Identify which cell holds the provided text, then report its [x, y] central coordinate. 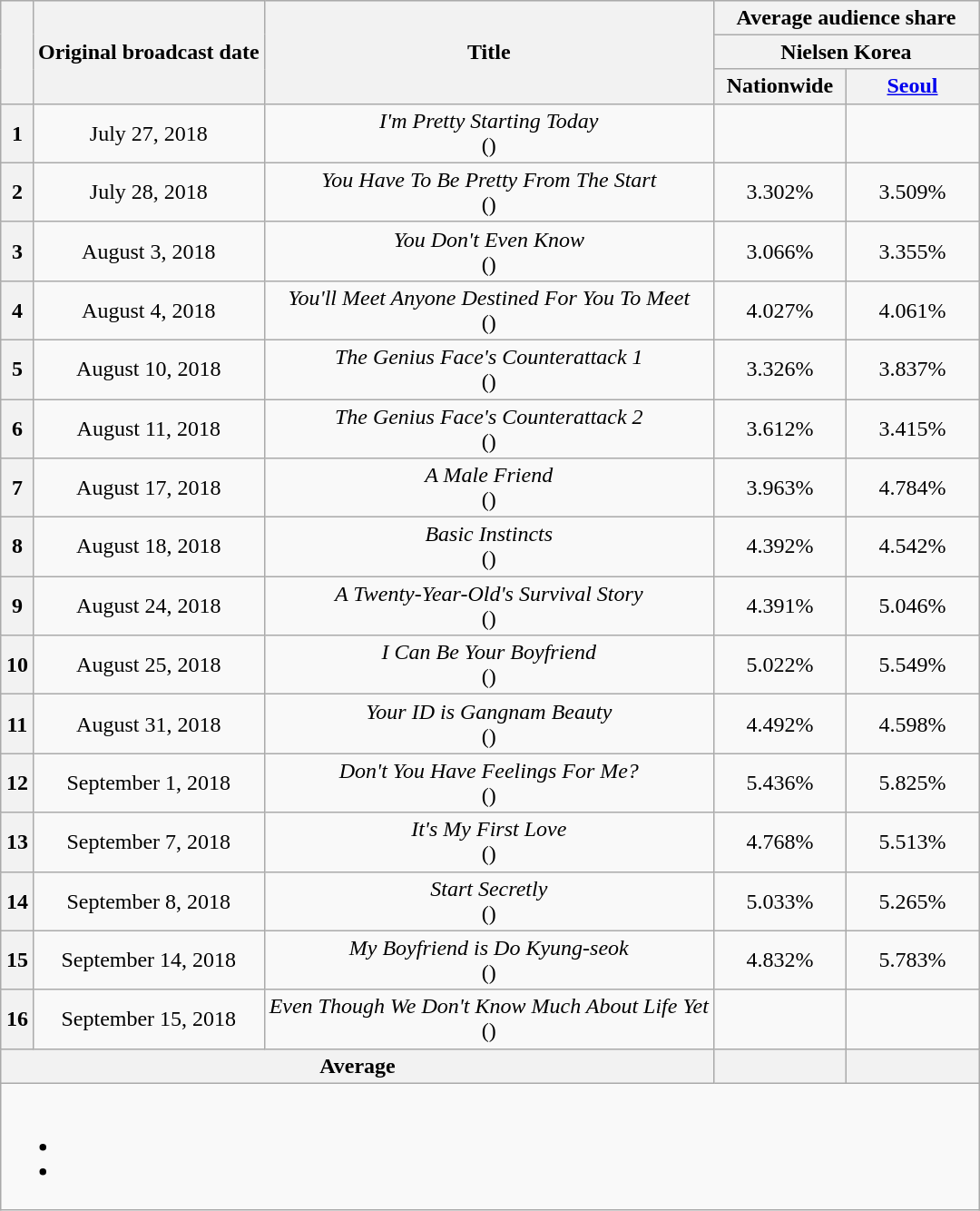
My Boyfriend is Do Kyung-seok() [488, 960]
Average audience share [846, 17]
12 [16, 783]
July 27, 2018 [149, 133]
16 [16, 1019]
August 11, 2018 [149, 428]
Original broadcast date [149, 52]
August 18, 2018 [149, 546]
I'm Pretty Starting Today() [488, 133]
September 15, 2018 [149, 1019]
The Genius Face's Counterattack 1() [488, 369]
August 25, 2018 [149, 665]
September 1, 2018 [149, 783]
13 [16, 842]
2 [16, 192]
5.549% [912, 665]
5.436% [779, 783]
4.768% [779, 842]
August 24, 2018 [149, 606]
4.392% [779, 546]
August 31, 2018 [149, 724]
August 10, 2018 [149, 369]
4.832% [779, 960]
5.513% [912, 842]
4.391% [779, 606]
4.542% [912, 546]
Seoul [912, 86]
3.963% [779, 488]
Nielsen Korea [846, 52]
7 [16, 488]
3.509% [912, 192]
Average [358, 1066]
14 [16, 901]
Nationwide [779, 86]
10 [16, 665]
9 [16, 606]
4.492% [779, 724]
5.022% [779, 665]
September 14, 2018 [149, 960]
3.326% [779, 369]
3.837% [912, 369]
3.302% [779, 192]
5.825% [912, 783]
You Don't Even Know() [488, 251]
The Genius Face's Counterattack 2() [488, 428]
Start Secretly() [488, 901]
4.784% [912, 488]
You'll Meet Anyone Destined For You To Meet() [488, 310]
6 [16, 428]
3.415% [912, 428]
August 3, 2018 [149, 251]
Title [488, 52]
4.061% [912, 310]
July 28, 2018 [149, 192]
3.355% [912, 251]
September 7, 2018 [149, 842]
1 [16, 133]
Basic Instincts() [488, 546]
5 [16, 369]
8 [16, 546]
5.033% [779, 901]
August 4, 2018 [149, 310]
3 [16, 251]
4 [16, 310]
4.027% [779, 310]
4.598% [912, 724]
A Twenty-Year-Old's Survival Story() [488, 606]
Don't You Have Feelings For Me?() [488, 783]
August 17, 2018 [149, 488]
A Male Friend() [488, 488]
5.046% [912, 606]
You Have To Be Pretty From The Start() [488, 192]
I Can Be Your Boyfriend() [488, 665]
3.066% [779, 251]
5.265% [912, 901]
5.783% [912, 960]
Your ID is Gangnam Beauty() [488, 724]
September 8, 2018 [149, 901]
Even Though We Don't Know Much About Life Yet() [488, 1019]
It's My First Love() [488, 842]
15 [16, 960]
11 [16, 724]
3.612% [779, 428]
